Capture the cell that displays the provided text and extract its [x, y] central coordinate. 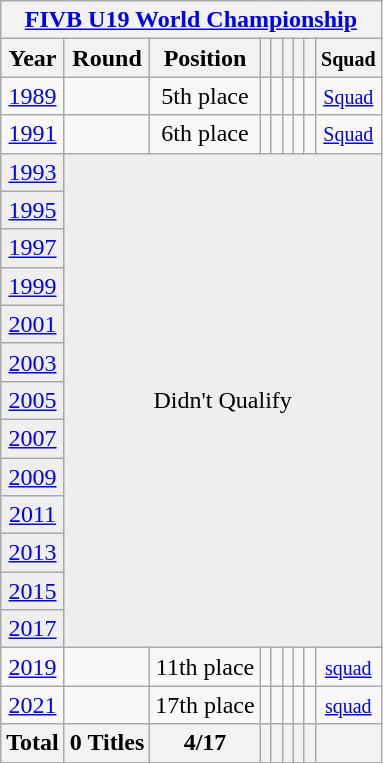
2003 [33, 362]
FIVB U19 World Championship [191, 20]
1989 [33, 96]
4/17 [205, 743]
Didn't Qualify [222, 400]
Position [205, 58]
2007 [33, 438]
Total [33, 743]
2005 [33, 400]
Year [33, 58]
1997 [33, 248]
1995 [33, 210]
2009 [33, 477]
17th place [205, 705]
2019 [33, 667]
2001 [33, 324]
2017 [33, 629]
2015 [33, 591]
5th place [205, 96]
Round [107, 58]
2013 [33, 553]
1999 [33, 286]
6th place [205, 134]
11th place [205, 667]
1993 [33, 172]
0 Titles [107, 743]
1991 [33, 134]
2011 [33, 515]
2021 [33, 705]
